Identify which cell holds the provided text, then report its [X, Y] central coordinate. 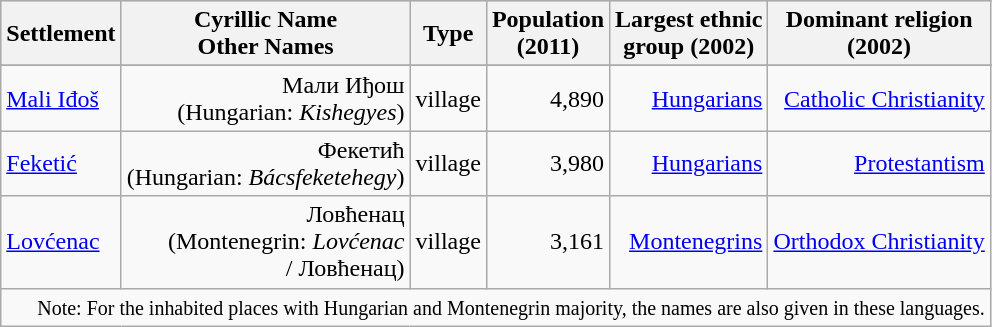
Note: For the inhabited places with Hungarian and Montenegrin majority, the names are also given in these languages. [496, 307]
Catholic Christianity [879, 98]
Dominant religion(2002) [879, 34]
Feketić [61, 164]
Фекетић(Hungarian: Bácsfeketehegy) [266, 164]
Мали Иђош(Hungarian: Kishegyes) [266, 98]
Population(2011) [548, 34]
Lovćenac [61, 242]
Largest ethnicgroup (2002) [689, 34]
3,980 [548, 164]
Orthodox Christianity [879, 242]
Protestantism [879, 164]
4,890 [548, 98]
Type [448, 34]
Settlement [61, 34]
Ловћенац(Montenegrin: Lovćenac/ Ловћенац) [266, 242]
Cyrillic NameOther Names [266, 34]
Mali Iđoš [61, 98]
3,161 [548, 242]
Montenegrins [689, 242]
